Identify which cell holds the provided text, then report its [x, y] central coordinate. 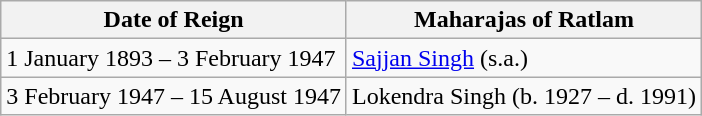
Maharajas of Ratlam [524, 20]
3 February 1947 – 15 August 1947 [174, 96]
Lokendra Singh (b. 1927 – d. 1991) [524, 96]
Sajjan Singh (s.a.) [524, 58]
Date of Reign [174, 20]
1 January 1893 – 3 February 1947 [174, 58]
